Determine the [x, y] coordinate at the center of the cell enclosing the given text.  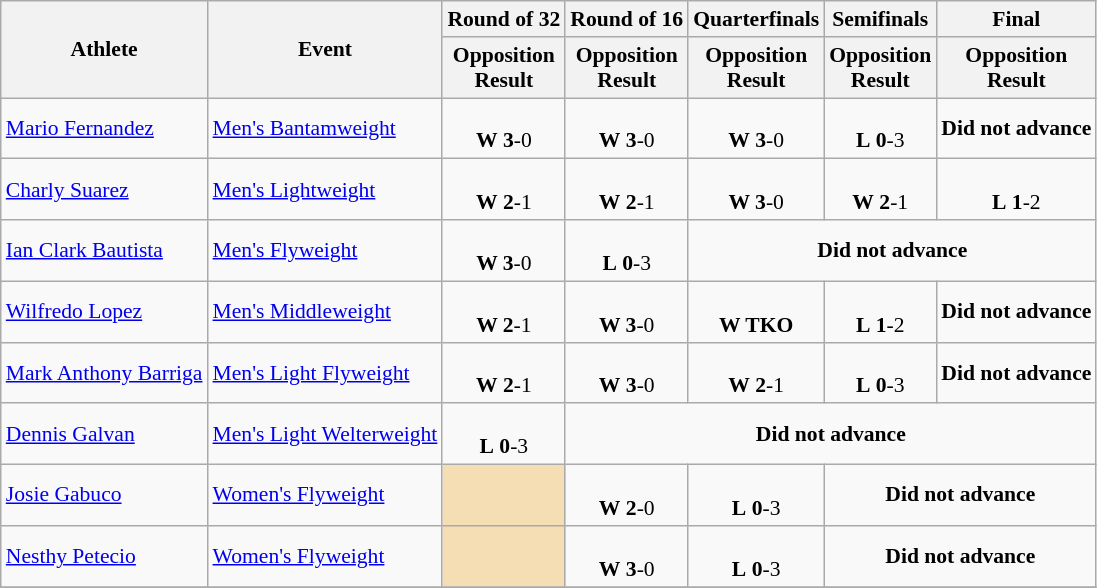
W 2-0 [626, 496]
Round of 16 [626, 19]
Wilfredo Lopez [104, 312]
Quarterfinals [756, 19]
Semifinals [880, 19]
Charly Suarez [104, 190]
Men's Bantamweight [326, 128]
Ian Clark Bautista [104, 250]
Nesthy Petecio [104, 556]
Mark Anthony Barriga [104, 372]
Men's Flyweight [326, 250]
Event [326, 50]
Men's Lightweight [326, 190]
Athlete [104, 50]
Final [1016, 19]
Mario Fernandez [104, 128]
Round of 32 [504, 19]
W TKO [756, 312]
Men's Light Welterweight [326, 434]
Dennis Galvan [104, 434]
Josie Gabuco [104, 496]
Men's Light Flyweight [326, 372]
Men's Middleweight [326, 312]
